Detect which cell encompasses the target text, then output its [X, Y] center coordinate. 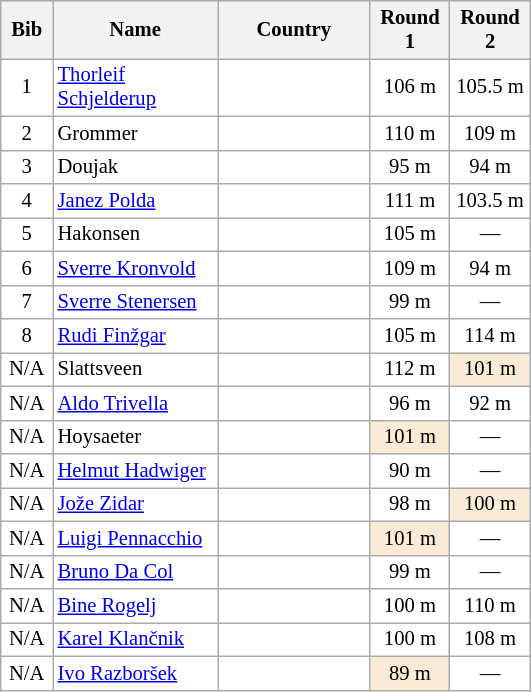
Hoysaeter [136, 437]
112 m [410, 369]
6 [27, 268]
Rudi Finžgar [136, 335]
Jože Zidar [136, 504]
Helmut Hadwiger [136, 471]
Ivo Razboršek [136, 673]
98 m [410, 504]
Bib [27, 29]
Luigi Pennacchio [136, 538]
Bine Rogelj [136, 605]
108 m [490, 639]
96 m [410, 403]
7 [27, 302]
Bruno Da Col [136, 572]
5 [27, 234]
114 m [490, 335]
89 m [410, 673]
103.5 m [490, 201]
Thorleif Schjelderup [136, 87]
Doujak [136, 167]
2 [27, 133]
Sverre Kronvold [136, 268]
Country [294, 29]
1 [27, 87]
95 m [410, 167]
Round 2 [490, 29]
Name [136, 29]
Hakonsen [136, 234]
Grommer [136, 133]
Sverre Stenersen [136, 302]
Round 1 [410, 29]
3 [27, 167]
106 m [410, 87]
92 m [490, 403]
Janez Polda [136, 201]
Karel Klančnik [136, 639]
90 m [410, 471]
4 [27, 201]
8 [27, 335]
Aldo Trivella [136, 403]
105.5 m [490, 87]
111 m [410, 201]
Slattsveen [136, 369]
